Output the [x, y] coordinate of the center of the cell containing the given text.  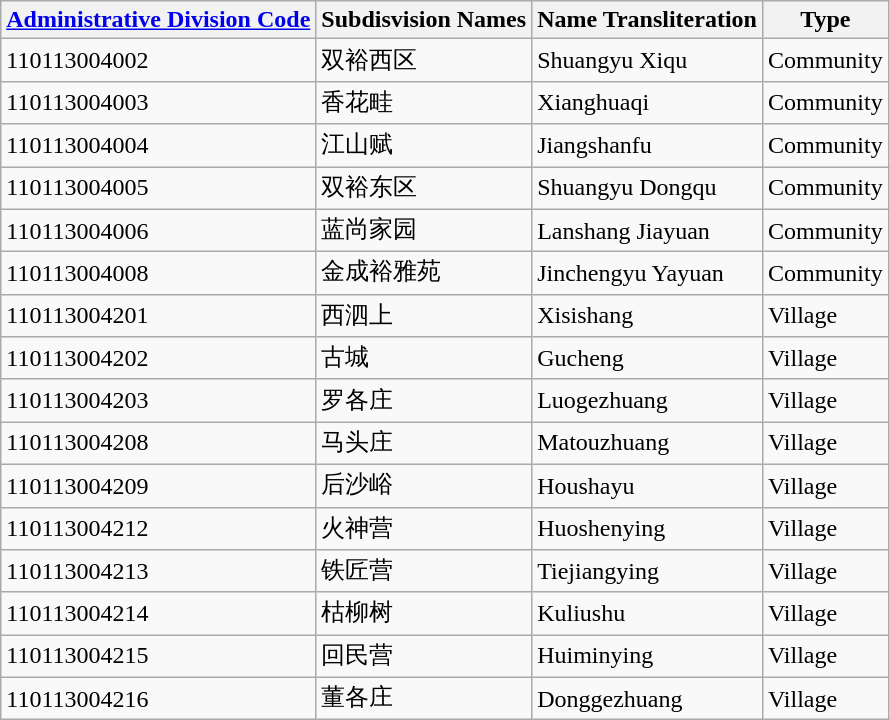
罗各庄 [424, 400]
香花畦 [424, 102]
Name Transliteration [648, 20]
江山赋 [424, 146]
马头庄 [424, 444]
110113004006 [158, 230]
Huiminying [648, 656]
110113004004 [158, 146]
西泗上 [424, 316]
Tiejiangying [648, 572]
110113004008 [158, 274]
Shuangyu Xiqu [648, 60]
110113004002 [158, 60]
枯柳树 [424, 614]
Xianghuaqi [648, 102]
Matouzhuang [648, 444]
Shuangyu Dongqu [648, 188]
Xisishang [648, 316]
Houshayu [648, 486]
110113004202 [158, 358]
110113004003 [158, 102]
Luogezhuang [648, 400]
Lanshang Jiayuan [648, 230]
古城 [424, 358]
110113004208 [158, 444]
Donggezhuang [648, 698]
110113004209 [158, 486]
双裕西区 [424, 60]
Huoshenying [648, 528]
110113004214 [158, 614]
Kuliushu [648, 614]
金成裕雅苑 [424, 274]
110113004216 [158, 698]
Administrative Division Code [158, 20]
Gucheng [648, 358]
双裕东区 [424, 188]
铁匠营 [424, 572]
110113004005 [158, 188]
Jinchengyu Yayuan [648, 274]
110113004212 [158, 528]
回民营 [424, 656]
Jiangshanfu [648, 146]
蓝尚家园 [424, 230]
董各庄 [424, 698]
110113004215 [158, 656]
110113004213 [158, 572]
110113004201 [158, 316]
后沙峪 [424, 486]
110113004203 [158, 400]
Subdisvision Names [424, 20]
Type [825, 20]
火神营 [424, 528]
